Return the (x, y) coordinate for the center point of the cell that contains the specified text.  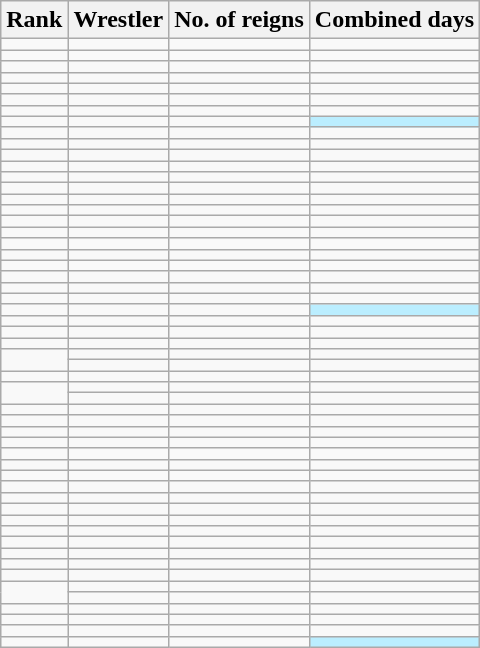
Wrestler (118, 20)
No. of reigns (240, 20)
Combined days (394, 20)
Rank (34, 20)
